Scan for the cell matching the given text and deliver its [x, y] coordinate at center. 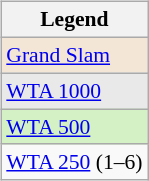
Legend [74, 20]
WTA 1000 [74, 91]
WTA 500 [74, 127]
WTA 250 (1–6) [74, 162]
Grand Slam [74, 55]
